Provide the [x, y] coordinate of the cell's center where the given text is located.  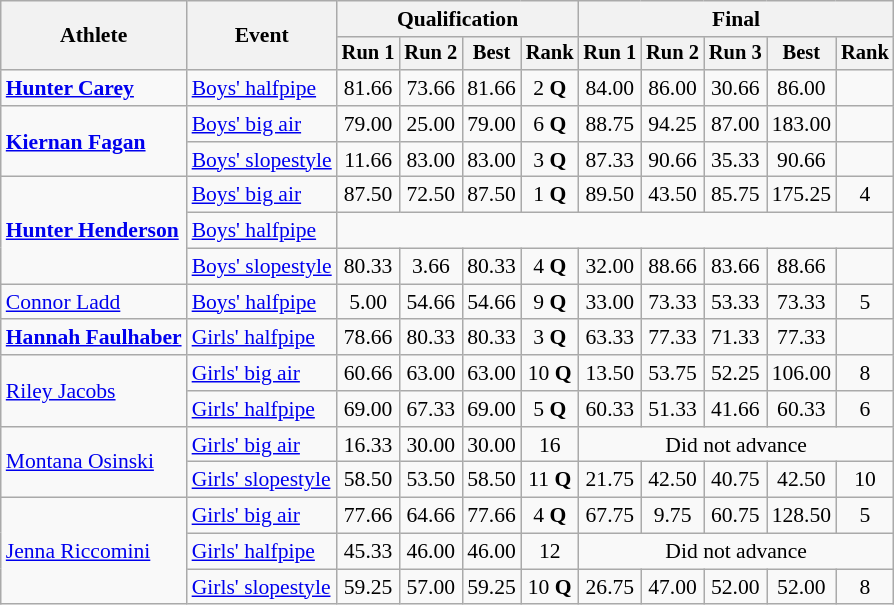
73.66 [430, 88]
87.33 [610, 160]
53.33 [736, 302]
52.25 [736, 373]
67.75 [610, 516]
60.66 [368, 373]
2 Q [550, 88]
10 [865, 480]
67.33 [430, 409]
41.66 [736, 409]
51.33 [672, 409]
85.75 [736, 195]
Connor Ladd [94, 302]
35.33 [736, 160]
25.00 [430, 124]
45.33 [368, 552]
26.75 [610, 587]
40.75 [736, 480]
6 Q [550, 124]
53.50 [430, 480]
64.66 [430, 516]
Jenna Riccomini [94, 552]
33.00 [610, 302]
13.50 [610, 373]
60.75 [736, 516]
Riley Jacobs [94, 390]
84.00 [610, 88]
4 [865, 195]
Qualification [458, 19]
32.00 [610, 267]
89.50 [610, 195]
Montana Osinski [94, 462]
1 Q [550, 195]
43.50 [672, 195]
9 Q [550, 302]
78.66 [368, 338]
3.66 [430, 267]
71.33 [736, 338]
94.25 [672, 124]
Event [262, 36]
6 [865, 409]
106.00 [802, 373]
16.33 [368, 445]
53.75 [672, 373]
Hunter Henderson [94, 230]
Kiernan Fagan [94, 142]
128.50 [802, 516]
11.66 [368, 160]
9.75 [672, 516]
Final [736, 19]
87.00 [736, 124]
5.00 [368, 302]
30.66 [736, 88]
57.00 [430, 587]
175.25 [802, 195]
12 [550, 552]
11 Q [550, 480]
Athlete [94, 36]
83.66 [736, 267]
16 [550, 445]
88.75 [610, 124]
Hunter Carey [94, 88]
Run 3 [736, 54]
183.00 [802, 124]
72.50 [430, 195]
Hannah Faulhaber [94, 338]
21.75 [610, 480]
47.00 [672, 587]
5 Q [550, 409]
63.33 [610, 338]
